For the text-containing cell, return its midpoint in (X, Y) coordinate format. 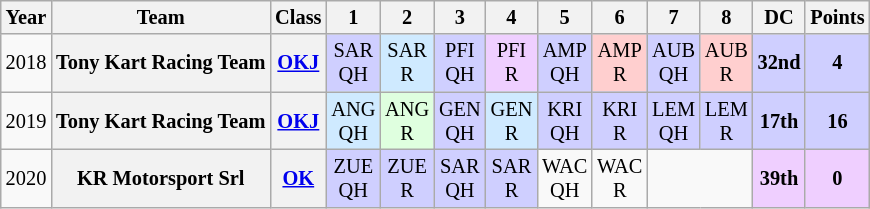
17th (780, 121)
AUBR (726, 63)
GENQH (460, 121)
Team (160, 17)
0 (837, 178)
KRIR (620, 121)
KRIQH (564, 121)
16 (837, 121)
AMPR (620, 63)
3 (460, 17)
Year (26, 17)
Class (298, 17)
2 (407, 17)
7 (674, 17)
PFIR (512, 63)
32nd (780, 63)
ZUER (407, 178)
WACQH (564, 178)
AUBQH (674, 63)
2019 (26, 121)
DC (780, 17)
LEMQH (674, 121)
6 (620, 17)
KR Motorsport Srl (160, 178)
AMPQH (564, 63)
GENR (512, 121)
Points (837, 17)
ZUEQH (353, 178)
WACR (620, 178)
ANGR (407, 121)
OK (298, 178)
1 (353, 17)
2020 (26, 178)
PFIQH (460, 63)
39th (780, 178)
LEMR (726, 121)
8 (726, 17)
ANGQH (353, 121)
5 (564, 17)
2018 (26, 63)
